For the text-containing cell, return its midpoint in [X, Y] coordinate format. 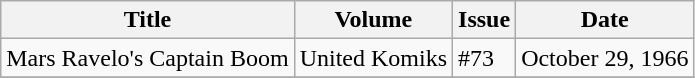
United Komiks [373, 58]
Volume [373, 20]
October 29, 1966 [605, 58]
Mars Ravelo's Captain Boom [148, 58]
#73 [484, 58]
Issue [484, 20]
Date [605, 20]
Title [148, 20]
